Find where the given text appears and provide that cell's center as (x, y) coordinate. 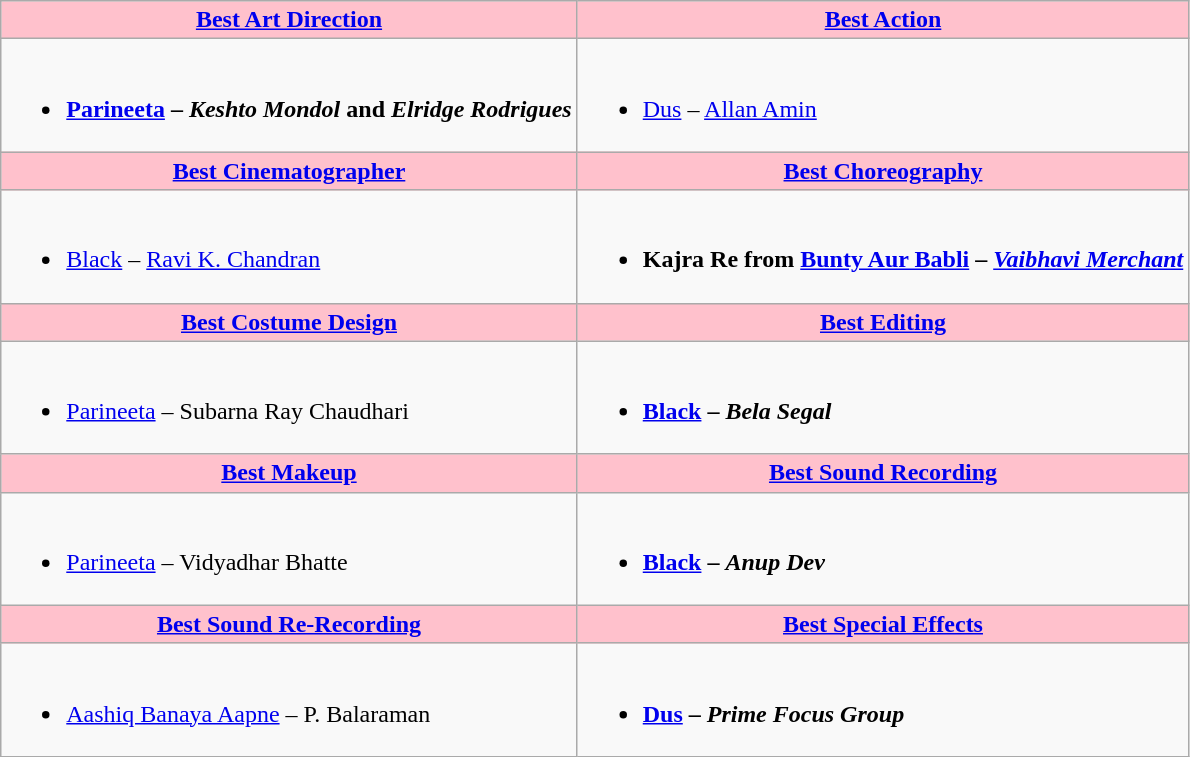
Parineeta – Vidyadhar Bhatte (289, 548)
Kajra Re from Bunty Aur Babli – Vaibhavi Merchant (883, 246)
Best Makeup (289, 473)
Aashiq Banaya Aapne – P. Balaraman (289, 700)
Black – Anup Dev (883, 548)
Parineeta – Keshto Mondol and Elridge Rodrigues (289, 96)
Dus – Allan Amin (883, 96)
Parineeta – Subarna Ray Chaudhari (289, 398)
Best Sound Re-Recording (289, 624)
Best Special Effects (883, 624)
Best Cinematographer (289, 171)
Best Editing (883, 322)
Best Choreography (883, 171)
Best Sound Recording (883, 473)
Black – Bela Segal (883, 398)
Black – Ravi K. Chandran (289, 246)
Best Art Direction (289, 20)
Dus – Prime Focus Group (883, 700)
Best Action (883, 20)
Best Costume Design (289, 322)
